Return (x, y) of the center of cell containing provided text 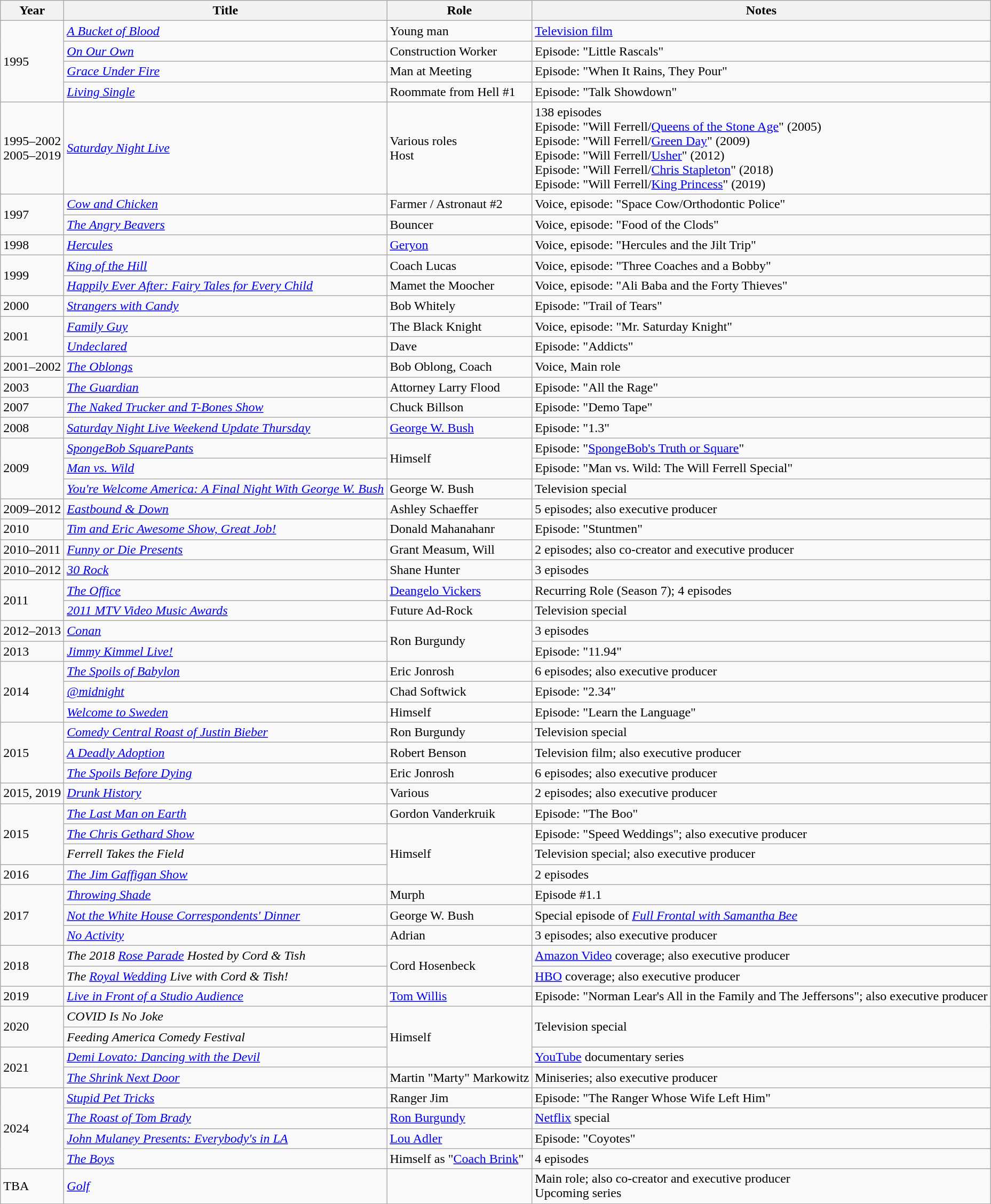
Robert Benson (459, 753)
2016 (32, 874)
Voice, episode: "Hercules and the Jilt Trip" (761, 245)
Tim and Eric Awesome Show, Great Job! (225, 529)
2007 (32, 408)
@midnight (225, 692)
Attorney Larry Flood (459, 387)
2000 (32, 306)
Young man (459, 31)
Amazon Video coverage; also executive producer (761, 955)
1995 (32, 61)
Episode: "Demo Tape" (761, 408)
2 episodes (761, 874)
Stupid Pet Tricks (225, 1098)
YouTube documentary series (761, 1057)
A Deadly Adoption (225, 753)
Episode: "When It Rains, They Pour" (761, 71)
Roommate from Hell #1 (459, 92)
Saturday Night Live (225, 148)
A Bucket of Blood (225, 31)
2011 (32, 600)
2021 (32, 1067)
Episode: "1.3" (761, 428)
Voice, episode: "Ali Baba and the Forty Thieves" (761, 285)
Throwing Shade (225, 895)
The Black Knight (459, 326)
Donald Mahanahanr (459, 529)
Farmer / Astronaut #2 (459, 204)
2008 (32, 428)
Family Guy (225, 326)
The Boys (225, 1159)
Himself as "Coach Brink" (459, 1159)
The Jim Gaffigan Show (225, 874)
Dave (459, 347)
The Royal Wedding Live with Cord & Tish! (225, 976)
Coach Lucas (459, 265)
Feeding America Comedy Festival (225, 1037)
You're Welcome America: A Final Night With George W. Bush (225, 489)
Man at Meeting (459, 71)
Episode: "11.94" (761, 651)
Not the White House Correspondents' Dinner (225, 915)
2024 (32, 1128)
Episode: "Stuntmen" (761, 529)
Episode: "Addicts" (761, 347)
Notes (761, 11)
John Mulaney Presents: Everybody's in LA (225, 1138)
The Shrink Next Door (225, 1078)
Voice, episode: "Three Coaches and a Bobby" (761, 265)
The Last Man on Earth (225, 814)
Adrian (459, 935)
Episode: "2.34" (761, 692)
Episode: "Little Rascals" (761, 51)
Title (225, 11)
The 2018 Rose Parade Hosted by Cord & Tish (225, 955)
Cow and Chicken (225, 204)
Voice, episode: "Food of the Clods" (761, 225)
Undeclared (225, 347)
HBO coverage; also executive producer (761, 976)
SpongeBob SquarePants (225, 448)
4 episodes (761, 1159)
Future Ad-Rock (459, 610)
Episode: "Norman Lear's All in the Family and The Jeffersons"; also executive producer (761, 996)
Year (32, 11)
2001 (32, 336)
Main role; also co-creator and executive producerUpcoming series (761, 1186)
Welcome to Sweden (225, 712)
Television special; also executive producer (761, 854)
Tom Willis (459, 996)
The Guardian (225, 387)
Deangelo Vickers (459, 590)
Various rolesHost (459, 148)
Martin "Marty" Markowitz (459, 1078)
The Spoils Before Dying (225, 773)
Funny or Die Presents (225, 549)
Television film (761, 31)
Special episode of Full Frontal with Samantha Bee (761, 915)
Episode: "The Boo" (761, 814)
The Roast of Tom Brady (225, 1118)
Lou Adler (459, 1138)
Cord Hosenbeck (459, 966)
Ranger Jim (459, 1098)
2009 (32, 468)
Geryon (459, 245)
The Chris Gethard Show (225, 834)
Chad Softwick (459, 692)
Voice, episode: "Space Cow/Orthodontic Police" (761, 204)
Miniseries; also executive producer (761, 1078)
Live in Front of a Studio Audience (225, 996)
Saturday Night Live Weekend Update Thursday (225, 428)
Conan (225, 631)
2001–2002 (32, 367)
Demi Lovato: Dancing with the Devil (225, 1057)
2003 (32, 387)
2020 (32, 1027)
2010–2011 (32, 549)
Episode: "Trail of Tears" (761, 306)
5 episodes; also executive producer (761, 509)
Construction Worker (459, 51)
Episode: "Coyotes" (761, 1138)
2 episodes; also co-creator and executive producer (761, 549)
2014 (32, 692)
COVID Is No Joke (225, 1017)
Drunk History (225, 793)
3 episodes; also executive producer (761, 935)
2013 (32, 651)
Voice, Main role (761, 367)
King of the Hill (225, 265)
Episode: "Speed Weddings"; also executive producer (761, 834)
1995–2002 2005–2019 (32, 148)
30 Rock (225, 570)
Recurring Role (Season 7); 4 episodes (761, 590)
2015, 2019 (32, 793)
The Naked Trucker and T-Bones Show (225, 408)
Episode: "The Ranger Whose Wife Left Him" (761, 1098)
Chuck Billson (459, 408)
Episode: "SpongeBob's Truth or Square" (761, 448)
Bob Whitely (459, 306)
Murph (459, 895)
TBA (32, 1186)
The Oblongs (225, 367)
Mamet the Moocher (459, 285)
Strangers with Candy (225, 306)
Episode: "All the Rage" (761, 387)
2012–2013 (32, 631)
Shane Hunter (459, 570)
2009–2012 (32, 509)
Episode: "Man vs. Wild: The Will Ferrell Special" (761, 468)
Happily Ever After: Fairy Tales for Every Child (225, 285)
Eastbound & Down (225, 509)
Hercules (225, 245)
Grant Measum, Will (459, 549)
Ashley Schaeffer (459, 509)
Jimmy Kimmel Live! (225, 651)
The Office (225, 590)
Episode #1.1 (761, 895)
The Spoils of Babylon (225, 672)
On Our Own (225, 51)
2019 (32, 996)
2010–2012 (32, 570)
Various (459, 793)
1999 (32, 275)
The Angry Beavers (225, 225)
Bob Oblong, Coach (459, 367)
Episode: "Talk Showdown" (761, 92)
2011 MTV Video Music Awards (225, 610)
Ferrell Takes the Field (225, 854)
Television film; also executive producer (761, 753)
2018 (32, 966)
Bouncer (459, 225)
Living Single (225, 92)
Voice, episode: "Mr. Saturday Knight" (761, 326)
2017 (32, 915)
Grace Under Fire (225, 71)
Role (459, 11)
1998 (32, 245)
2 episodes; also executive producer (761, 793)
Golf (225, 1186)
Gordon Vanderkruik (459, 814)
No Activity (225, 935)
Comedy Central Roast of Justin Bieber (225, 732)
2010 (32, 529)
Man vs. Wild (225, 468)
Netflix special (761, 1118)
Episode: "Learn the Language" (761, 712)
1997 (32, 214)
